Scan for the cell matching the given text and deliver its [X, Y] coordinate at center. 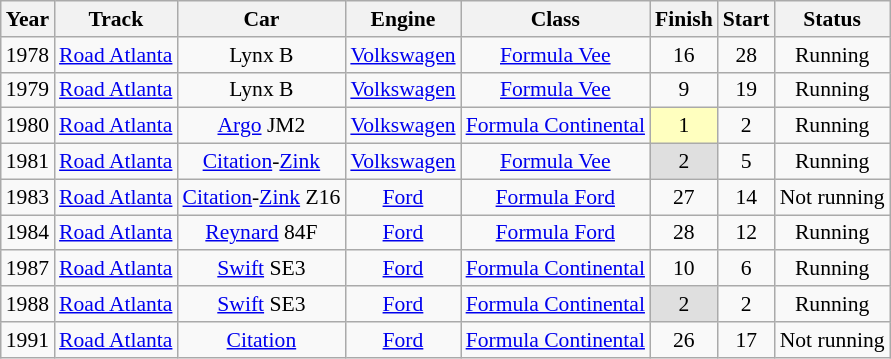
1981 [28, 162]
19 [746, 90]
1980 [28, 126]
1983 [28, 197]
1978 [28, 55]
14 [746, 197]
Argo JM2 [261, 126]
Citation [261, 340]
Reynard 84F [261, 233]
1987 [28, 269]
Citation-Zink Z16 [261, 197]
17 [746, 340]
Car [261, 19]
16 [684, 55]
9 [684, 90]
Finish [684, 19]
1988 [28, 304]
1 [684, 126]
1984 [28, 233]
Class [556, 19]
1991 [28, 340]
6 [746, 269]
Start [746, 19]
12 [746, 233]
Track [116, 19]
Engine [402, 19]
10 [684, 269]
26 [684, 340]
Year [28, 19]
1979 [28, 90]
Citation-Zink [261, 162]
Status [832, 19]
5 [746, 162]
27 [684, 197]
